Pinpoint the cell where the given text exists, returning its [x, y] midpoint coordinate. 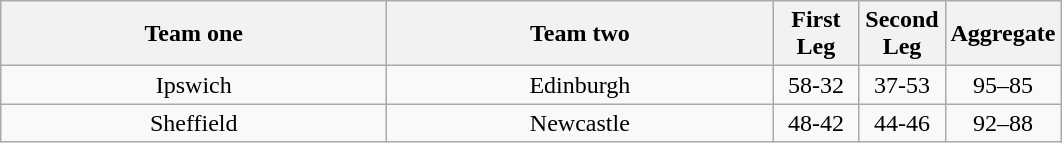
Edinburgh [580, 85]
58-32 [816, 85]
48-42 [816, 123]
92–88 [1003, 123]
First Leg [816, 34]
Newcastle [580, 123]
Second Leg [902, 34]
Team one [194, 34]
37-53 [902, 85]
95–85 [1003, 85]
Aggregate [1003, 34]
44-46 [902, 123]
Team two [580, 34]
Ipswich [194, 85]
Sheffield [194, 123]
